Return the [X, Y] coordinate for the center point of the cell that contains the specified text.  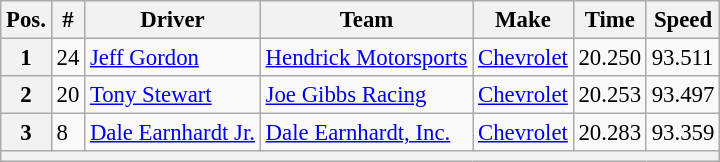
# [68, 20]
Jeff Gordon [173, 58]
93.497 [682, 95]
Pos. [26, 20]
Make [523, 20]
20 [68, 95]
93.511 [682, 58]
8 [68, 133]
93.359 [682, 133]
Speed [682, 20]
1 [26, 58]
2 [26, 95]
Dale Earnhardt, Inc. [366, 133]
3 [26, 133]
20.283 [610, 133]
Time [610, 20]
Dale Earnhardt Jr. [173, 133]
20.253 [610, 95]
Joe Gibbs Racing [366, 95]
Hendrick Motorsports [366, 58]
Driver [173, 20]
20.250 [610, 58]
Team [366, 20]
24 [68, 58]
Tony Stewart [173, 95]
